Search for the cell housing the specified text and yield its (X, Y) center coordinate. 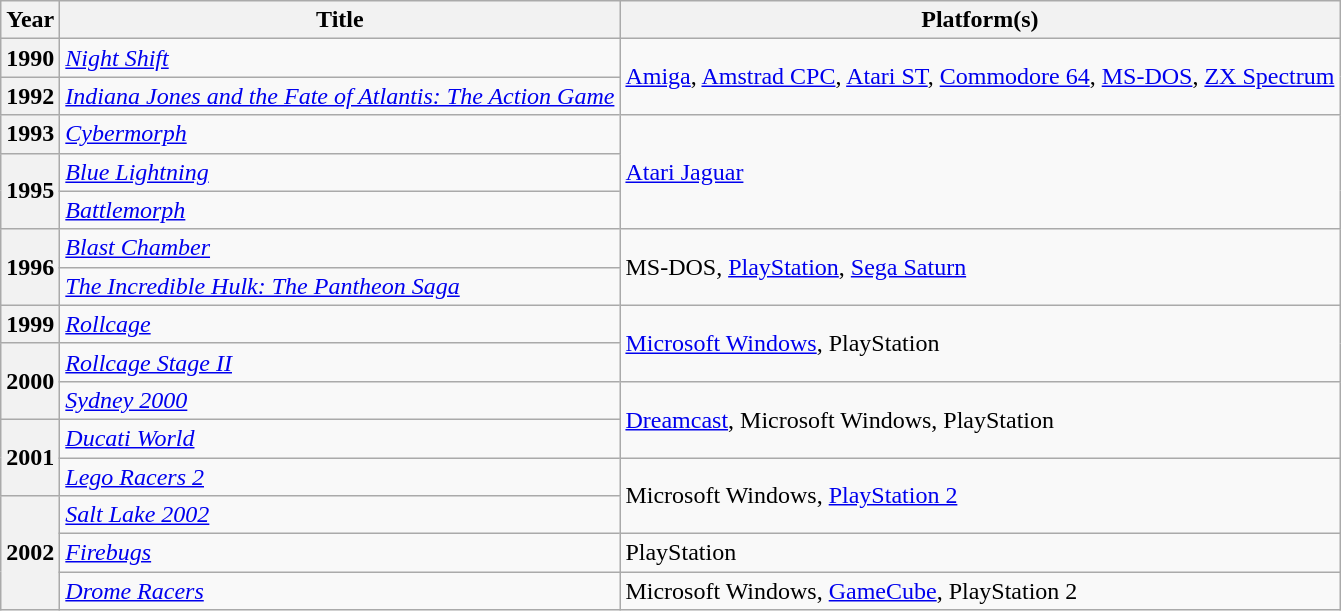
Drome Racers (340, 591)
1992 (30, 96)
1999 (30, 324)
1996 (30, 267)
Battlemorph (340, 210)
Firebugs (340, 553)
Sydney 2000 (340, 400)
Rollcage Stage II (340, 362)
Ducati World (340, 438)
2001 (30, 457)
Microsoft Windows, PlayStation (980, 343)
The Incredible Hulk: The Pantheon Saga (340, 286)
1990 (30, 58)
2002 (30, 553)
Microsoft Windows, PlayStation 2 (980, 496)
1993 (30, 134)
Microsoft Windows, GameCube, PlayStation 2 (980, 591)
PlayStation (980, 553)
MS-DOS, PlayStation, Sega Saturn (980, 267)
Platform(s) (980, 20)
Title (340, 20)
Amiga, Amstrad CPC, Atari ST, Commodore 64, MS-DOS, ZX Spectrum (980, 77)
Rollcage (340, 324)
Year (30, 20)
Blue Lightning (340, 172)
1995 (30, 191)
Night Shift (340, 58)
Blast Chamber (340, 248)
Lego Racers 2 (340, 477)
Salt Lake 2002 (340, 515)
Cybermorph (340, 134)
2000 (30, 381)
Dreamcast, Microsoft Windows, PlayStation (980, 419)
Indiana Jones and the Fate of Atlantis: The Action Game (340, 96)
Atari Jaguar (980, 172)
